Capture the cell that displays the provided text and extract its [X, Y] central coordinate. 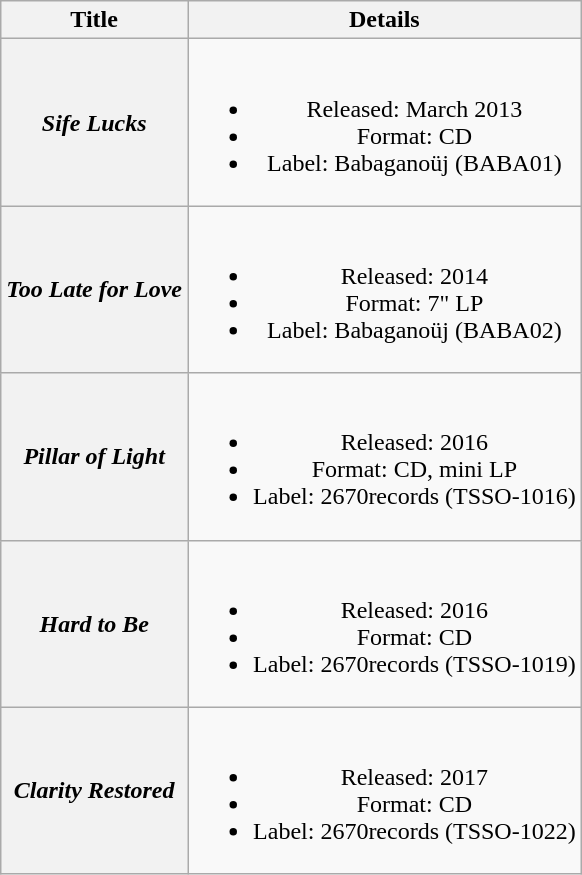
Released: 2016Format: CDLabel: 2670records (TSSO-1019) [385, 624]
Title [94, 20]
Too Late for Love [94, 290]
Released: 2017Format: CDLabel: 2670records (TSSO-1022) [385, 790]
Details [385, 20]
Pillar of Light [94, 456]
Clarity Restored [94, 790]
Released: 2016Format: CD, mini LPLabel: 2670records (TSSO-1016) [385, 456]
Released: March 2013Format: CDLabel: Babaganoüj (BABA01) [385, 122]
Released: 2014Format: 7" LPLabel: Babaganoüj (BABA02) [385, 290]
Hard to Be [94, 624]
Sife Lucks [94, 122]
